Return the [x, y] coordinate for the center point of the cell that contains the specified text.  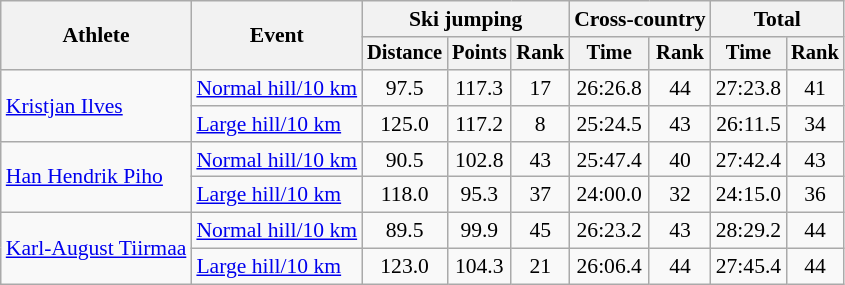
Points [479, 54]
Athlete [96, 36]
17 [540, 88]
90.5 [404, 160]
95.3 [479, 195]
25:47.4 [609, 160]
27:42.4 [748, 160]
26:26.8 [609, 88]
27:45.4 [748, 267]
123.0 [404, 267]
36 [815, 195]
41 [815, 88]
Karl-August Tiirmaa [96, 248]
Distance [404, 54]
Cross-country [640, 19]
102.8 [479, 160]
25:24.5 [609, 124]
117.3 [479, 88]
27:23.8 [748, 88]
125.0 [404, 124]
Ski jumping [466, 19]
45 [540, 231]
99.9 [479, 231]
32 [680, 195]
Total [778, 19]
118.0 [404, 195]
28:29.2 [748, 231]
26:23.2 [609, 231]
104.3 [479, 267]
97.5 [404, 88]
40 [680, 160]
89.5 [404, 231]
8 [540, 124]
24:15.0 [748, 195]
21 [540, 267]
34 [815, 124]
37 [540, 195]
Event [276, 36]
117.2 [479, 124]
Han Hendrik Piho [96, 178]
26:11.5 [748, 124]
Kristjan Ilves [96, 106]
24:00.0 [609, 195]
26:06.4 [609, 267]
